Return the [x, y] coordinate for the center point of the cell that contains the specified text.  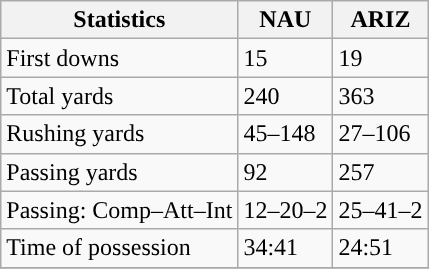
Total yards [120, 96]
ARIZ [380, 20]
27–106 [380, 134]
257 [380, 172]
First downs [120, 58]
Passing: Comp–Att–Int [120, 210]
Rushing yards [120, 134]
25–41–2 [380, 210]
Passing yards [120, 172]
Statistics [120, 20]
12–20–2 [286, 210]
24:51 [380, 248]
NAU [286, 20]
34:41 [286, 248]
240 [286, 96]
92 [286, 172]
Time of possession [120, 248]
45–148 [286, 134]
363 [380, 96]
19 [380, 58]
15 [286, 58]
